Output the (X, Y) coordinate of the center of the cell containing the given text.  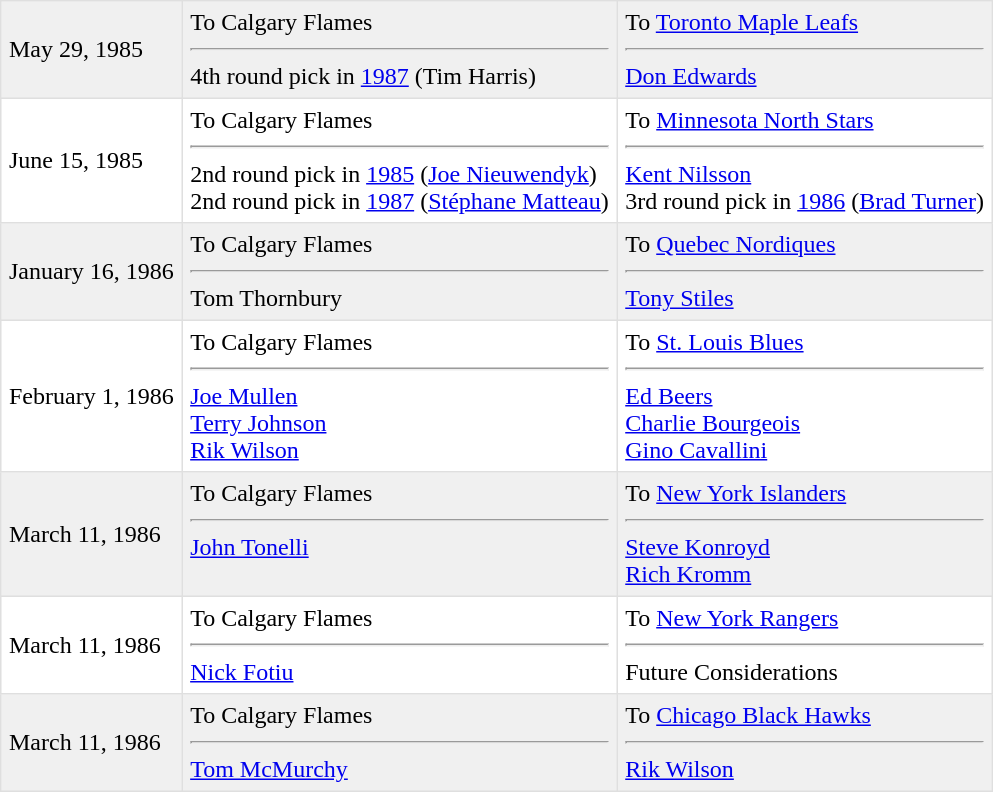
To Calgary Flames John Tonelli (400, 534)
To Minnesota North Stars Kent Nilsson3rd round pick in 1986 (Brad Turner) (804, 160)
To Quebec Nordiques Tony Stiles (804, 272)
To Calgary Flames Joe MullenTerry JohnsonRik Wilson (400, 396)
To Calgary Flames Tom Thornbury (400, 272)
To Toronto Maple Leafs Don Edwards (804, 50)
To Calgary Flames 2nd round pick in 1985 (Joe Nieuwendyk)2nd round pick in 1987 (Stéphane Matteau) (400, 160)
To New York Rangers Future Considerations (804, 645)
To Calgary Flames Nick Fotiu (400, 645)
January 16, 1986 (92, 272)
June 15, 1985 (92, 160)
To St. Louis Blues Ed BeersCharlie BourgeoisGino Cavallini (804, 396)
To Calgary Flames Tom McMurchy (400, 743)
May 29, 1985 (92, 50)
To Chicago Black Hawks Rik Wilson (804, 743)
February 1, 1986 (92, 396)
To Calgary Flames 4th round pick in 1987 (Tim Harris) (400, 50)
To New York Islanders Steve KonroydRich Kromm (804, 534)
